Search for the cell housing the specified text and yield its [X, Y] center coordinate. 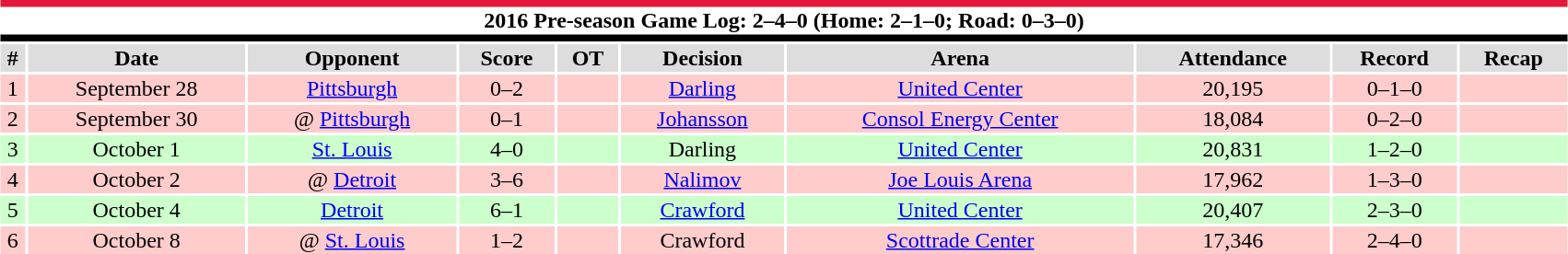
20,831 [1233, 149]
4–0 [507, 149]
@ Detroit [352, 179]
0–2 [507, 88]
Date [136, 58]
20,407 [1233, 210]
6 [13, 240]
5 [13, 210]
Scottrade Center [960, 240]
2 [13, 119]
Record [1395, 58]
3 [13, 149]
September 30 [136, 119]
2–4–0 [1395, 240]
20,195 [1233, 88]
Arena [960, 58]
Joe Louis Arena [960, 179]
Consol Energy Center [960, 119]
1 [13, 88]
1–3–0 [1395, 179]
17,346 [1233, 240]
St. Louis [352, 149]
October 2 [136, 179]
0–2–0 [1395, 119]
0–1 [507, 119]
OT [588, 58]
0–1–0 [1395, 88]
Nalimov [702, 179]
October 4 [136, 210]
Pittsburgh [352, 88]
Score [507, 58]
Opponent [352, 58]
2–3–0 [1395, 210]
October 8 [136, 240]
@ Pittsburgh [352, 119]
1–2–0 [1395, 149]
4 [13, 179]
1–2 [507, 240]
18,084 [1233, 119]
6–1 [507, 210]
# [13, 58]
Recap [1513, 58]
17,962 [1233, 179]
Decision [702, 58]
3–6 [507, 179]
Johansson [702, 119]
September 28 [136, 88]
Detroit [352, 210]
Attendance [1233, 58]
October 1 [136, 149]
2016 Pre-season Game Log: 2–4–0 (Home: 2–1–0; Road: 0–3–0) [784, 20]
@ St. Louis [352, 240]
